For the text-containing cell, return its midpoint in [X, Y] coordinate format. 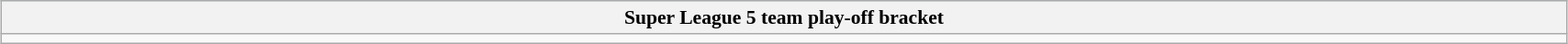
Super League 5 team play-off bracket [784, 17]
